Extract the (X, Y) coordinate from the center of the cell holding the provided text.  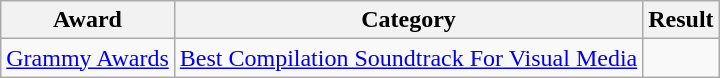
Result (681, 20)
Category (408, 20)
Best Compilation Soundtrack For Visual Media (408, 58)
Award (88, 20)
Grammy Awards (88, 58)
